Locate the cell with the specified text and output its [x, y] center coordinate. 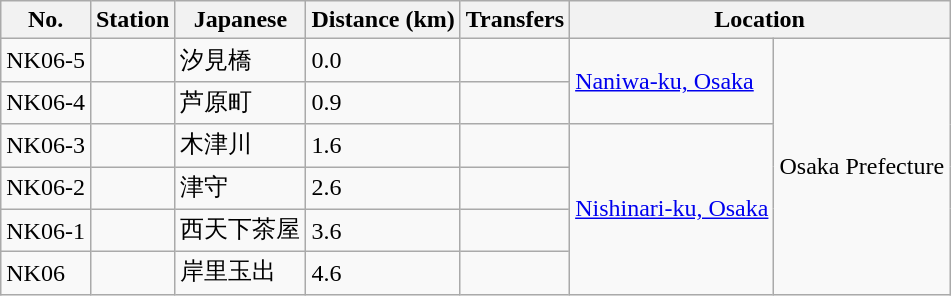
芦原町 [240, 102]
Transfers [514, 20]
3.6 [383, 230]
NK06-2 [46, 188]
Naniwa-ku, Osaka [672, 82]
Osaka Prefecture [862, 166]
NK06-5 [46, 60]
NK06-1 [46, 230]
0.9 [383, 102]
Japanese [240, 20]
木津川 [240, 146]
Nishinari-ku, Osaka [672, 209]
1.6 [383, 146]
No. [46, 20]
NK06-3 [46, 146]
0.0 [383, 60]
NK06 [46, 274]
NK06-4 [46, 102]
4.6 [383, 274]
Location [760, 20]
津守 [240, 188]
Distance (km) [383, 20]
岸里玉出 [240, 274]
西天下茶屋 [240, 230]
Station [132, 20]
2.6 [383, 188]
汐見橋 [240, 60]
